Find where the given text appears and provide that cell's center as [X, Y] coordinate. 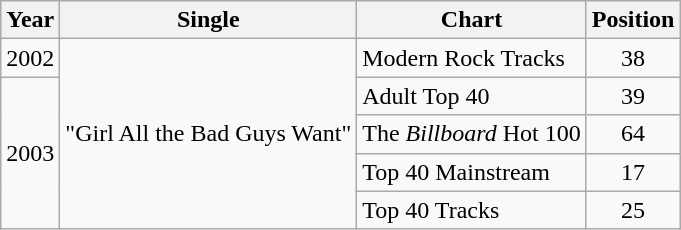
17 [633, 172]
2002 [30, 58]
Top 40 Tracks [472, 210]
Adult Top 40 [472, 96]
25 [633, 210]
2003 [30, 153]
39 [633, 96]
64 [633, 134]
The Billboard Hot 100 [472, 134]
Top 40 Mainstream [472, 172]
Modern Rock Tracks [472, 58]
Chart [472, 20]
Year [30, 20]
38 [633, 58]
Single [208, 20]
Position [633, 20]
"Girl All the Bad Guys Want" [208, 134]
